Find where the given text appears and provide that cell's center as [X, Y] coordinate. 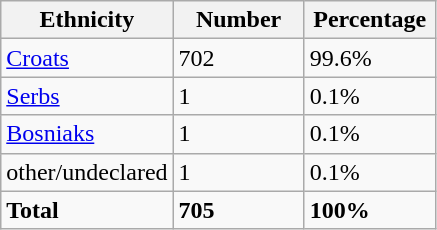
other/undeclared [87, 172]
Percentage [370, 20]
Croats [87, 58]
Ethnicity [87, 20]
702 [238, 58]
99.6% [370, 58]
Bosniaks [87, 134]
705 [238, 210]
100% [370, 210]
Total [87, 210]
Number [238, 20]
Serbs [87, 96]
